Output the (x, y) coordinate of the center of the cell containing the given text.  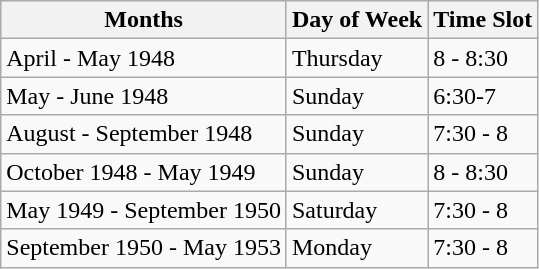
Months (144, 20)
May - June 1948 (144, 96)
October 1948 - May 1949 (144, 172)
6:30-7 (483, 96)
April - May 1948 (144, 58)
September 1950 - May 1953 (144, 248)
May 1949 - September 1950 (144, 210)
Time Slot (483, 20)
Monday (356, 248)
August - September 1948 (144, 134)
Thursday (356, 58)
Day of Week (356, 20)
Saturday (356, 210)
